Identify which cell holds the provided text, then report its (x, y) central coordinate. 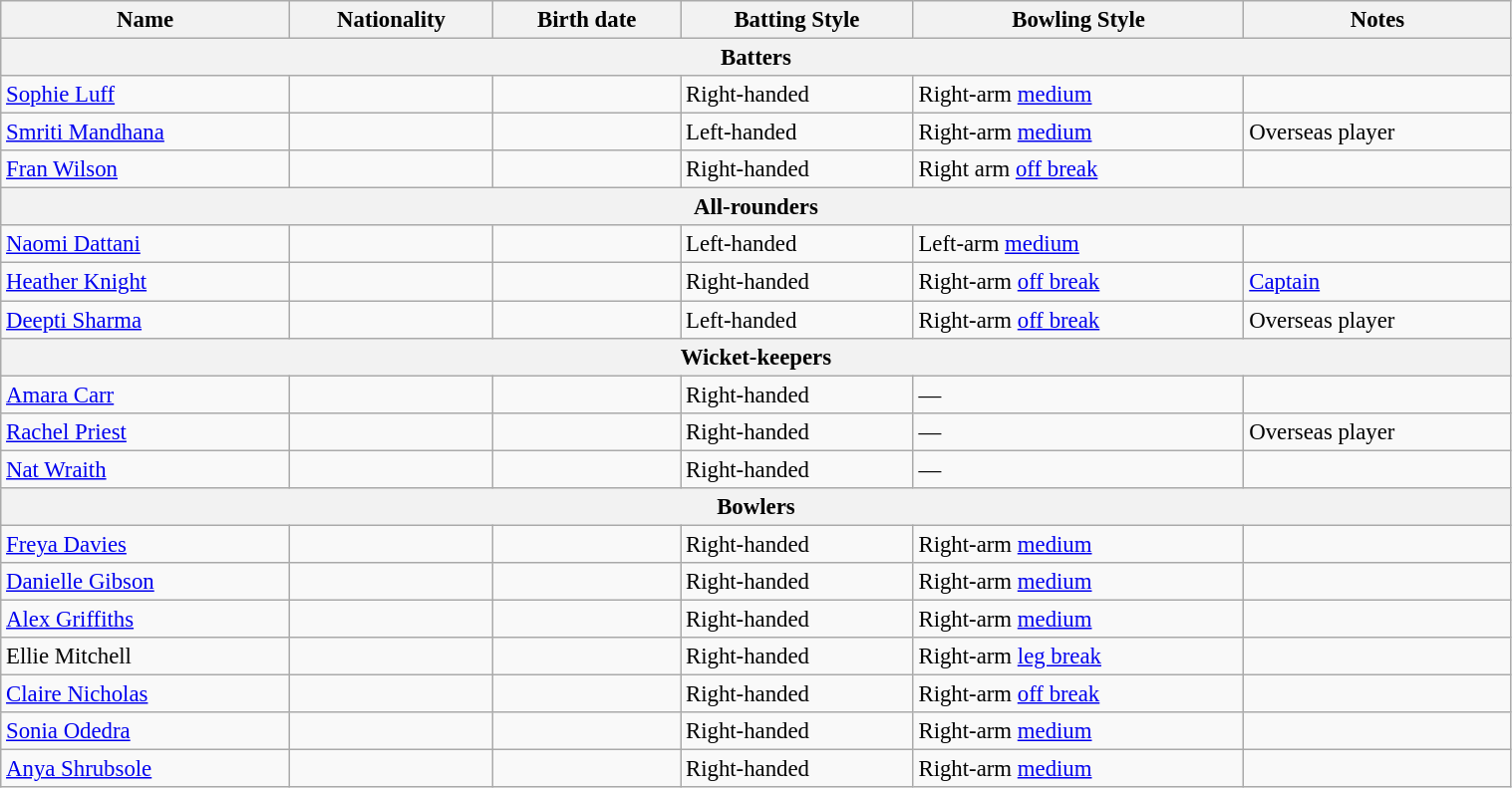
Captain (1377, 282)
Batting Style (797, 20)
Right arm off break (1078, 169)
Name (146, 20)
Sophie Luff (146, 95)
Rachel Priest (146, 431)
Amara Carr (146, 394)
All-rounders (756, 207)
Left-arm medium (1078, 244)
Bowlers (756, 507)
Right-arm leg break (1078, 657)
Nat Wraith (146, 469)
Deepti Sharma (146, 320)
Ellie Mitchell (146, 657)
Fran Wilson (146, 169)
Wicket-keepers (756, 357)
Birth date (587, 20)
Danielle Gibson (146, 582)
Smriti Mandhana (146, 132)
Freya Davies (146, 544)
Sonia Odedra (146, 731)
Notes (1377, 20)
Anya Shrubsole (146, 769)
Bowling Style (1078, 20)
Batters (756, 58)
Nationality (391, 20)
Claire Nicholas (146, 694)
Alex Griffiths (146, 619)
Naomi Dattani (146, 244)
Heather Knight (146, 282)
